Scan for the cell matching the given text and deliver its [x, y] coordinate at center. 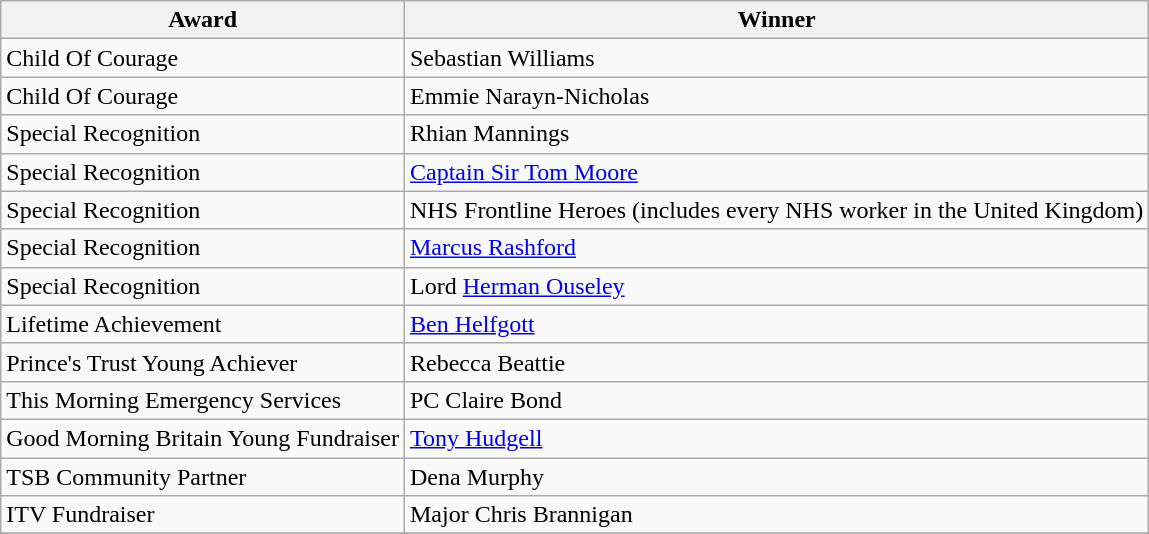
This Morning Emergency Services [203, 400]
Marcus Rashford [776, 248]
Rhian Mannings [776, 134]
PC Claire Bond [776, 400]
Dena Murphy [776, 477]
Tony Hudgell [776, 438]
Major Chris Brannigan [776, 515]
NHS Frontline Heroes (includes every NHS worker in the United Kingdom) [776, 210]
Winner [776, 20]
Captain Sir Tom Moore [776, 172]
Prince's Trust Young Achiever [203, 362]
Lifetime Achievement [203, 324]
Sebastian Williams [776, 58]
Ben Helfgott [776, 324]
Award [203, 20]
Rebecca Beattie [776, 362]
ITV Fundraiser [203, 515]
Good Morning Britain Young Fundraiser [203, 438]
Emmie Narayn-Nicholas [776, 96]
Lord Herman Ouseley [776, 286]
TSB Community Partner [203, 477]
